For the text-containing cell, return its midpoint in (X, Y) coordinate format. 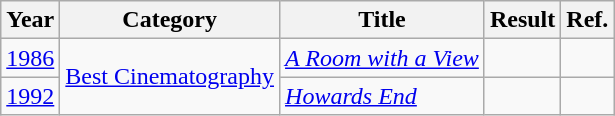
A Room with a View (382, 58)
Howards End (382, 96)
Category (170, 20)
Year (30, 20)
Ref. (588, 20)
1986 (30, 58)
Result (522, 20)
1992 (30, 96)
Title (382, 20)
Best Cinematography (170, 77)
